Output the (x, y) coordinate of the center of the cell containing the given text.  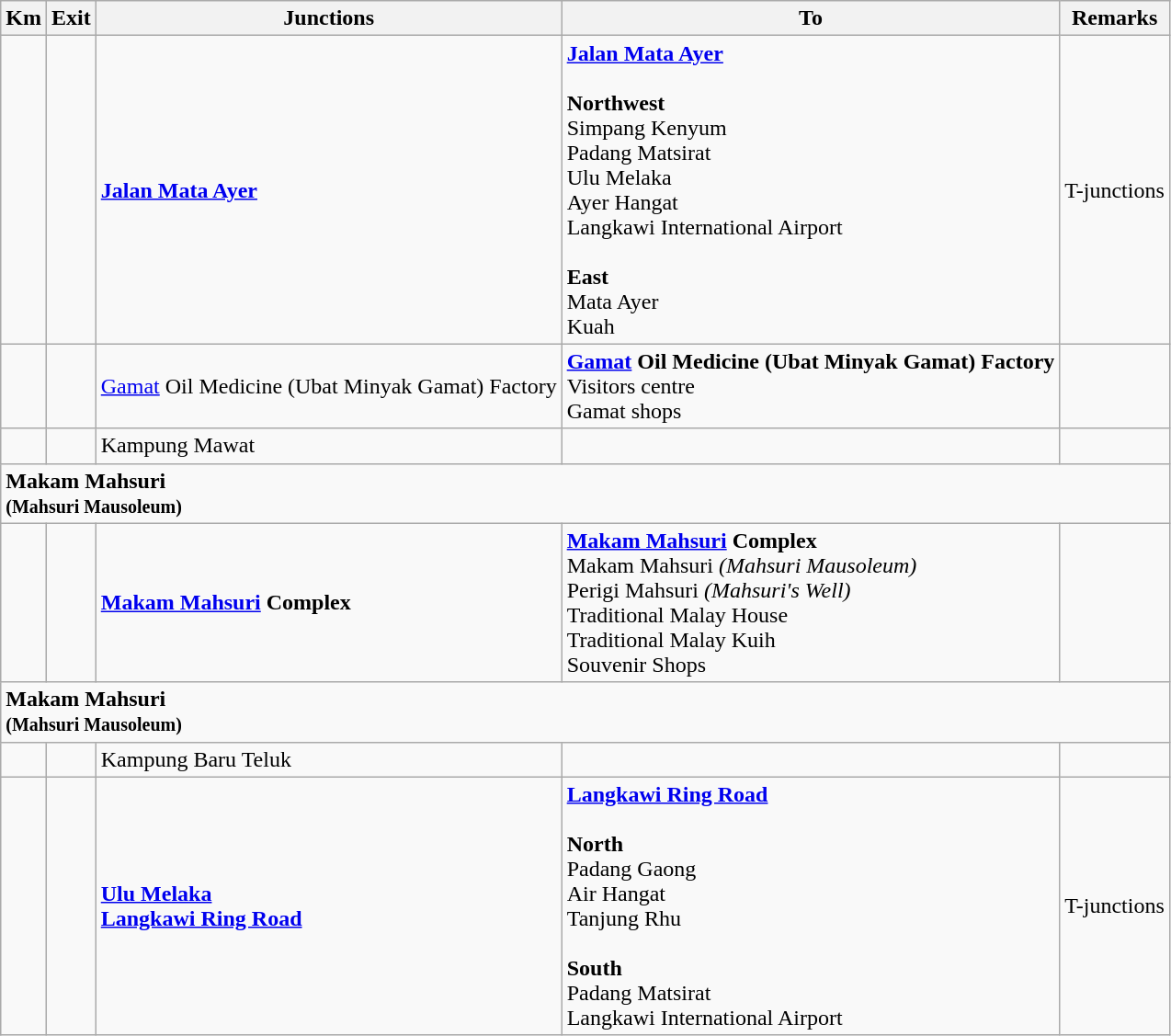
Langkawi Ring RoadNorth Padang Gaong Air Hangat Tanjung RhuSouth Padang Matsirat Langkawi International Airport (811, 906)
Makam Mahsuri ComplexMakam Mahsuri (Mahsuri Mausoleum)Perigi Mahsuri (Mahsuri's Well)Traditional Malay HouseTraditional Malay KuihSouvenir Shops (811, 603)
To (811, 18)
Jalan Mata Ayer (329, 189)
Junctions (329, 18)
Ulu Melaka Langkawi Ring Road (329, 906)
Kampung Baru Teluk (329, 759)
Makam Mahsuri Complex (329, 603)
Jalan Mata AyerNorthwest Simpang Kenyum Padang Matsirat Ulu Melaka Ayer Hangat Langkawi International Airport East Mata Ayer Kuah (811, 189)
Km (24, 18)
Remarks (1115, 18)
Gamat Oil Medicine (Ubat Minyak Gamat) FactoryVisitors centreGamat shops (811, 386)
Kampung Mawat (329, 446)
Gamat Oil Medicine (Ubat Minyak Gamat) Factory (329, 386)
Exit (71, 18)
